Return the [X, Y] coordinate for the center point of the cell that contains the specified text.  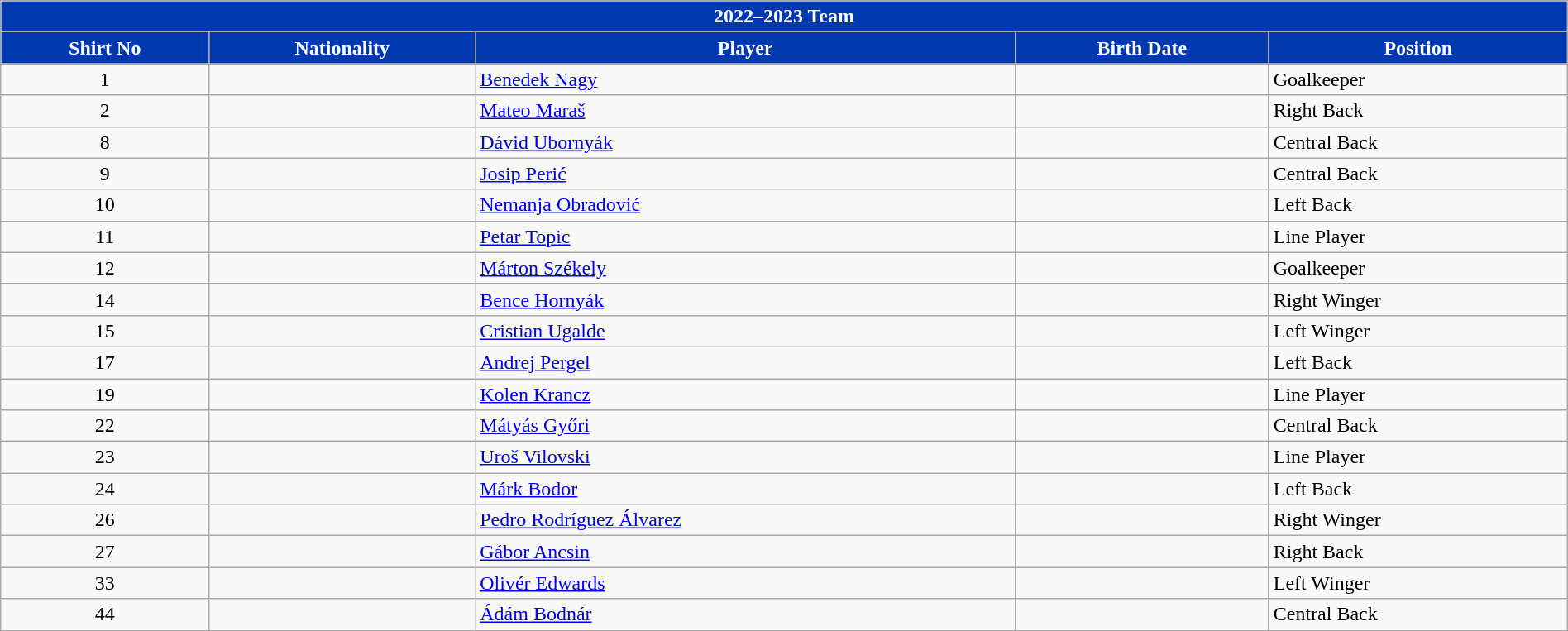
33 [105, 583]
Márk Bodor [746, 489]
26 [105, 520]
10 [105, 205]
Petar Topic [746, 237]
Andrej Pergel [746, 362]
Olivér Edwards [746, 583]
Kolen Krancz [746, 394]
Pedro Rodríguez Álvarez [746, 520]
14 [105, 299]
12 [105, 268]
Josip Perić [746, 174]
11 [105, 237]
19 [105, 394]
Position [1417, 48]
2 [105, 111]
2022–2023 Team [784, 17]
Mátyás Győri [746, 426]
17 [105, 362]
Gábor Ancsin [746, 552]
27 [105, 552]
44 [105, 614]
Nationality [342, 48]
Márton Székely [746, 268]
8 [105, 142]
24 [105, 489]
9 [105, 174]
Mateo Maraš [746, 111]
Shirt No [105, 48]
Bence Hornyák [746, 299]
Benedek Nagy [746, 79]
Birth Date [1143, 48]
Uroš Vilovski [746, 457]
Player [746, 48]
Cristian Ugalde [746, 331]
Dávid Ubornyák [746, 142]
15 [105, 331]
23 [105, 457]
1 [105, 79]
22 [105, 426]
Nemanja Obradović [746, 205]
Ádám Bodnár [746, 614]
